Find where the given text appears and provide that cell's center as [X, Y] coordinate. 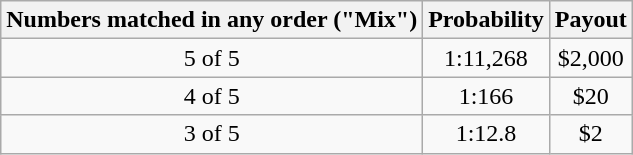
3 of 5 [212, 134]
1:11,268 [486, 58]
Payout [590, 20]
5 of 5 [212, 58]
Numbers matched in any order ("Mix") [212, 20]
4 of 5 [212, 96]
$20 [590, 96]
$2,000 [590, 58]
1:12.8 [486, 134]
1:166 [486, 96]
Probability [486, 20]
$2 [590, 134]
